Locate the cell with the specified text and output its (X, Y) center coordinate. 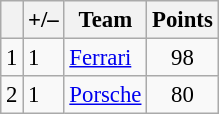
2 (12, 95)
80 (182, 95)
Ferrari (106, 58)
+/– (44, 20)
Points (182, 20)
Porsche (106, 95)
Team (106, 20)
98 (182, 58)
